For the text-containing cell, return its midpoint in (x, y) coordinate format. 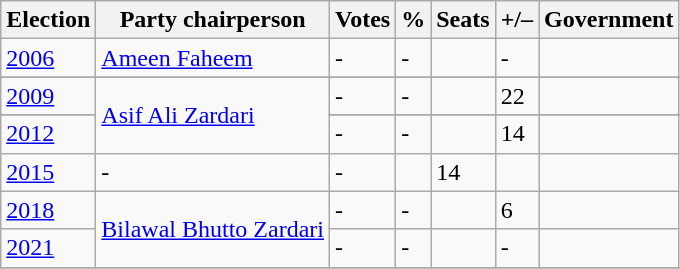
% (414, 20)
6 (516, 210)
2021 (48, 248)
2009 (48, 96)
Bilawal Bhutto Zardari (213, 229)
Asif Ali Zardari (213, 115)
22 (516, 96)
+/– (516, 20)
Votes (362, 20)
Seats (463, 20)
Government (609, 20)
Ameen Faheem (213, 58)
2006 (48, 58)
Party chairperson (213, 20)
2012 (48, 134)
2015 (48, 172)
2018 (48, 210)
Election (48, 20)
